Capture the cell that displays the provided text and extract its [x, y] central coordinate. 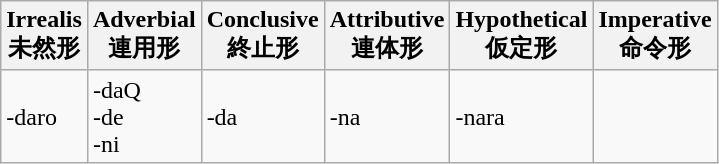
Hypothetical仮定形 [522, 36]
Attributive連体形 [387, 36]
-da [262, 116]
Irrealis未然形 [44, 36]
-na [387, 116]
-nara [522, 116]
Imperative命令形 [655, 36]
-daro [44, 116]
-daQ-de-ni [144, 116]
Conclusive終止形 [262, 36]
Adverbial連用形 [144, 36]
